Find where the given text appears and provide that cell's center as [X, Y] coordinate. 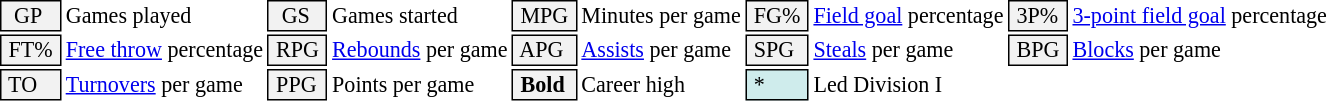
TO [30, 85]
3P% [1038, 16]
Career high [661, 85]
Games played [164, 16]
Field goal percentage [908, 16]
Free throw percentage [164, 50]
Steals per game [908, 50]
FG% [777, 16]
GS [298, 16]
APG [544, 50]
SPG [777, 50]
GP [30, 16]
Led Division I [908, 85]
* [777, 85]
Games started [420, 16]
Points per game [420, 85]
PPG [298, 85]
BPG [1038, 50]
Rebounds per game [420, 50]
Assists per game [661, 50]
RPG [298, 50]
Minutes per game [661, 16]
FT% [30, 50]
MPG [544, 16]
Turnovers per game [164, 85]
Bold [544, 85]
